Find where the given text appears and provide that cell's center as (x, y) coordinate. 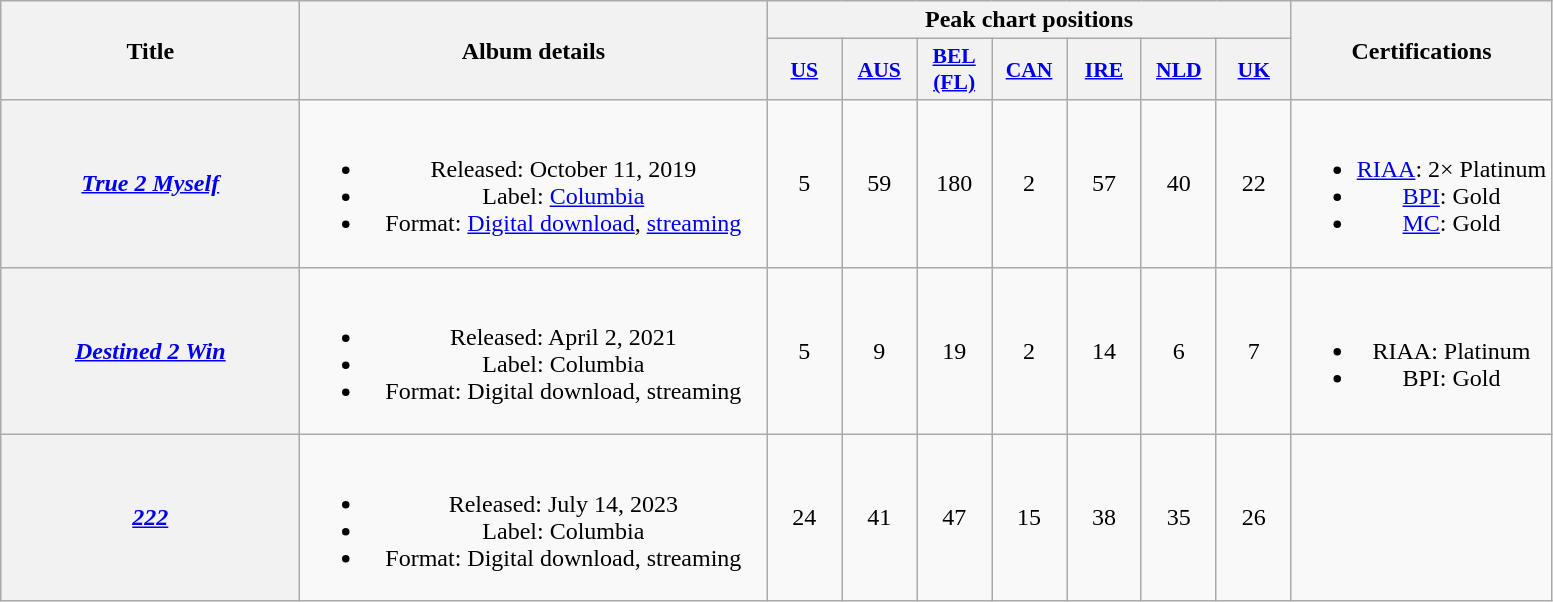
Released: April 2, 2021Label: ColumbiaFormat: Digital download, streaming (534, 350)
Destined 2 Win (150, 350)
AUS (880, 70)
222 (150, 518)
35 (1178, 518)
59 (880, 184)
Peak chart positions (1029, 20)
Certifications (1422, 50)
57 (1104, 184)
6 (1178, 350)
24 (804, 518)
BEL(FL) (954, 70)
47 (954, 518)
UK (1254, 70)
19 (954, 350)
IRE (1104, 70)
True 2 Myself (150, 184)
RIAA: 2× PlatinumBPI: GoldMC: Gold (1422, 184)
NLD (1178, 70)
14 (1104, 350)
Title (150, 50)
22 (1254, 184)
Released: October 11, 2019Label: ColumbiaFormat: Digital download, streaming (534, 184)
US (804, 70)
38 (1104, 518)
40 (1178, 184)
41 (880, 518)
Album details (534, 50)
RIAA: PlatinumBPI: Gold (1422, 350)
9 (880, 350)
7 (1254, 350)
CAN (1030, 70)
15 (1030, 518)
180 (954, 184)
Released: July 14, 2023Label: ColumbiaFormat: Digital download, streaming (534, 518)
26 (1254, 518)
